Extract the (x, y) coordinate from the center of the cell holding the provided text.  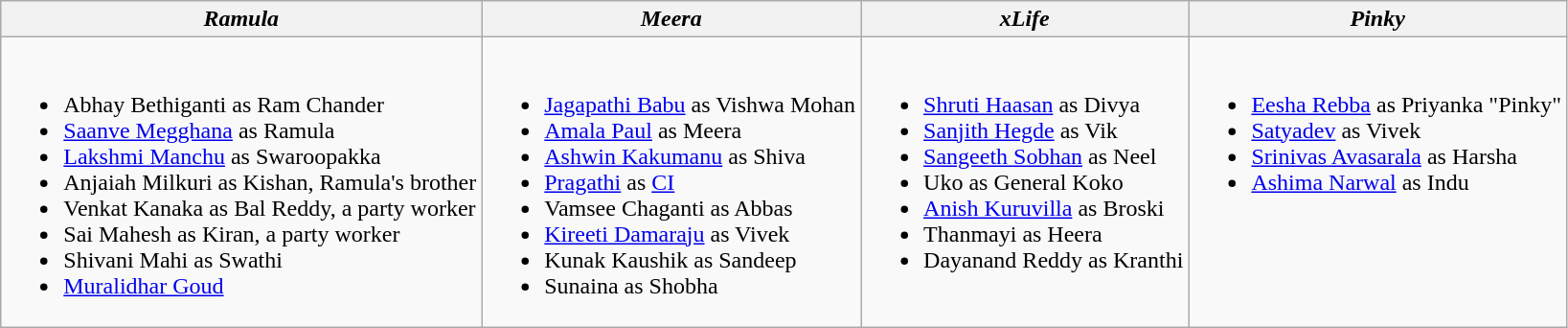
Ramula (241, 19)
Eesha Rebba as Priyanka "Pinky"Satyadev as VivekSrinivas Avasarala as HarshaAshima Narwal as Indu (1377, 182)
Meera (671, 19)
Pinky (1377, 19)
xLife (1025, 19)
